Extract the (x, y) coordinate from the center of the cell holding the provided text.  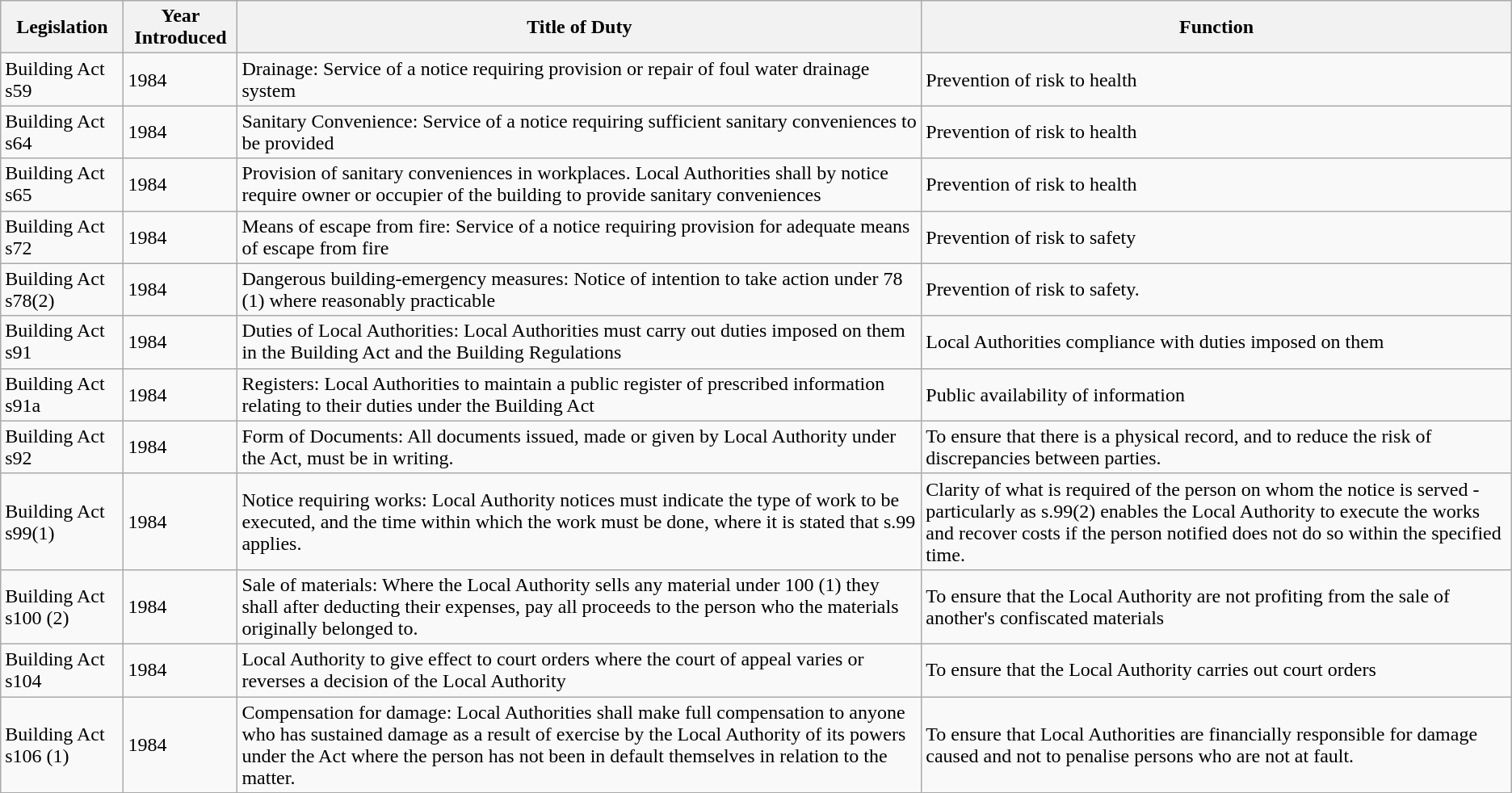
Legislation (62, 27)
Public availability of information (1216, 394)
Form of Documents: All documents issued, made or given by Local Authority under the Act, must be in writing. (580, 447)
Building Act s104 (62, 670)
Local Authorities compliance with duties imposed on them (1216, 342)
Building Act s91a (62, 394)
Dangerous building-emergency measures: Notice of intention to take action under 78 (1) where reasonably practicable (580, 289)
To ensure that the Local Authority are not profiting from the sale of another's confiscated materials (1216, 606)
To ensure that the Local Authority carries out court orders (1216, 670)
Function (1216, 27)
Building Act s106 (1) (62, 745)
Prevention of risk to safety. (1216, 289)
Building Act s72 (62, 237)
Building Act s92 (62, 447)
Means of escape from fire: Service of a notice requiring provision for adequate means of escape from fire (580, 237)
Drainage: Service of a notice requiring provision or repair of foul water drainage system (580, 79)
Local Authority to give effect to court orders where the court of appeal varies or reverses a decision of the Local Authority (580, 670)
Year Introduced (181, 27)
To ensure that Local Authorities are financially responsible for damage caused and not to penalise persons who are not at fault. (1216, 745)
Prevention of risk to safety (1216, 237)
Building Act s59 (62, 79)
Building Act s99(1) (62, 522)
Title of Duty (580, 27)
Registers: Local Authorities to maintain a public register of prescribed information relating to their duties under the Building Act (580, 394)
Building Act s64 (62, 132)
Building Act s65 (62, 184)
Building Act s78(2) (62, 289)
To ensure that there is a physical record, and to reduce the risk of discrepancies between parties. (1216, 447)
Building Act s91 (62, 342)
Sanitary Convenience: Service of a notice requiring sufficient sanitary conveniences to be provided (580, 132)
Duties of Local Authorities: Local Authorities must carry out duties imposed on them in the Building Act and the Building Regulations (580, 342)
Building Act s100 (2) (62, 606)
